Capture the cell that displays the provided text and extract its (x, y) central coordinate. 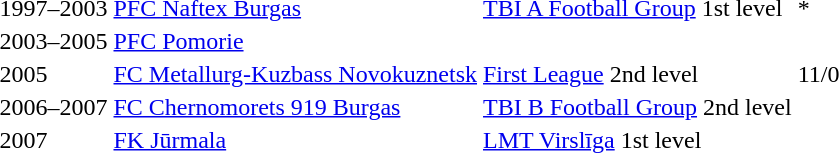
PFC Pomorie (296, 41)
TBI B Football Group 2nd level (638, 107)
FC Chernomorets 919 Burgas (296, 107)
First League 2nd level (638, 74)
FC Metallurg-Kuzbass Novokuznetsk (296, 74)
